Return the (x, y) coordinate for the center point of the cell that contains the specified text.  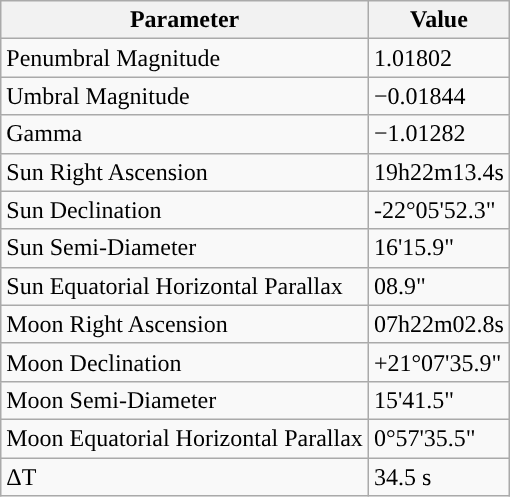
15'41.5" (438, 400)
Penumbral Magnitude (185, 58)
ΔT (185, 477)
+21°07'35.9" (438, 362)
Umbral Magnitude (185, 96)
Sun Right Ascension (185, 172)
34.5 s (438, 477)
16'15.9" (438, 248)
Sun Declination (185, 210)
Value (438, 20)
Moon Semi-Diameter (185, 400)
Parameter (185, 20)
Gamma (185, 134)
07h22m02.8s (438, 324)
1.01802 (438, 58)
-22°05'52.3" (438, 210)
−0.01844 (438, 96)
19h22m13.4s (438, 172)
Moon Equatorial Horizontal Parallax (185, 438)
Sun Equatorial Horizontal Parallax (185, 286)
Moon Declination (185, 362)
08.9" (438, 286)
Moon Right Ascension (185, 324)
0°57'35.5" (438, 438)
Sun Semi-Diameter (185, 248)
−1.01282 (438, 134)
